Output the [X, Y] coordinate of the center of the cell containing the given text.  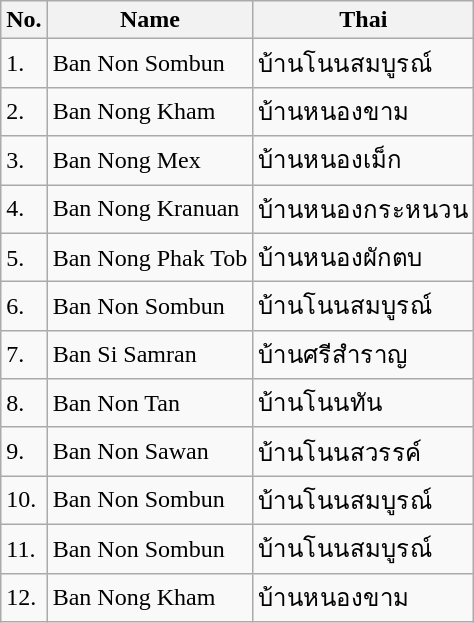
บ้านศรีสำราญ [364, 354]
บ้านหนองผักตบ [364, 258]
Ban Non Tan [150, 404]
Thai [364, 20]
9. [24, 452]
บ้านโนนสวรรค์ [364, 452]
Name [150, 20]
Ban Si Samran [150, 354]
3. [24, 160]
Ban Non Sawan [150, 452]
10. [24, 500]
บ้านหนองเม็ก [364, 160]
12. [24, 598]
4. [24, 208]
Ban Nong Kranuan [150, 208]
No. [24, 20]
8. [24, 404]
11. [24, 548]
บ้านหนองกระหนวน [364, 208]
Ban Nong Phak Tob [150, 258]
1. [24, 64]
5. [24, 258]
Ban Nong Mex [150, 160]
บ้านโนนทัน [364, 404]
7. [24, 354]
6. [24, 306]
2. [24, 112]
